Provide the (X, Y) coordinate of the cell's center where the given text is located.  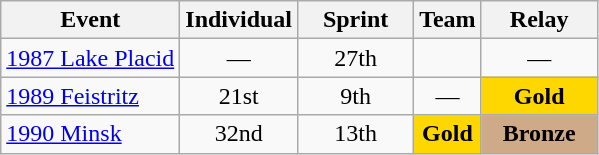
1990 Minsk (90, 134)
Relay (539, 20)
Individual (239, 20)
Bronze (539, 134)
1987 Lake Placid (90, 58)
1989 Feistritz (90, 96)
13th (356, 134)
9th (356, 96)
27th (356, 58)
Event (90, 20)
32nd (239, 134)
Sprint (356, 20)
Team (448, 20)
21st (239, 96)
